Extract the [X, Y] coordinate from the center of the cell holding the provided text.  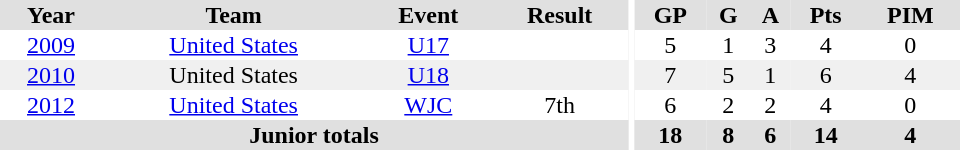
Event [428, 15]
Team [234, 15]
Pts [826, 15]
Junior totals [314, 135]
U18 [428, 75]
14 [826, 135]
Result [560, 15]
7th [560, 105]
3 [770, 45]
PIM [910, 15]
2010 [51, 75]
2012 [51, 105]
18 [670, 135]
G [728, 15]
7 [670, 75]
GP [670, 15]
Year [51, 15]
8 [728, 135]
U17 [428, 45]
WJC [428, 105]
A [770, 15]
2009 [51, 45]
